Capture the cell that displays the provided text and extract its [X, Y] central coordinate. 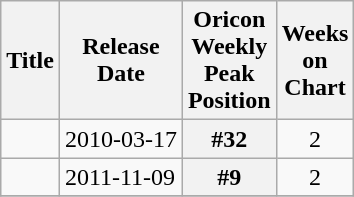
#9 [229, 177]
Oricon WeeklyPeak Position [229, 60]
Title [30, 60]
2011-11-09 [120, 177]
2010-03-17 [120, 139]
Weeks onChart [315, 60]
Release Date [120, 60]
#32 [229, 139]
